Locate the cell with the specified text and output its [x, y] center coordinate. 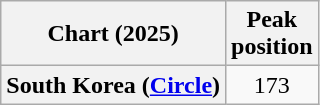
Peakposition [272, 34]
South Korea (Circle) [114, 85]
Chart (2025) [114, 34]
173 [272, 85]
